Return (X, Y) of the center of cell containing provided text 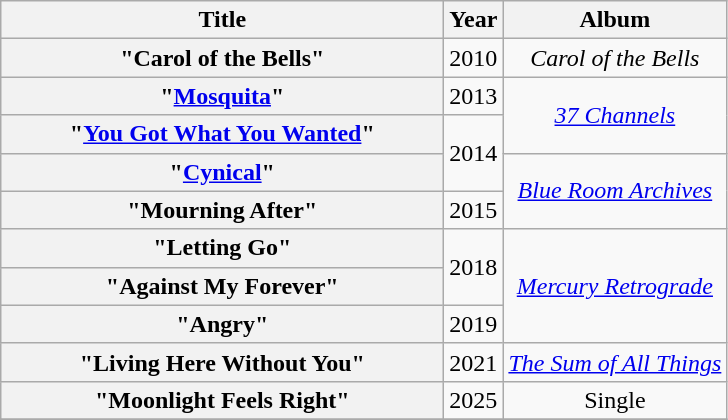
"Living Here Without You" (222, 362)
Title (222, 20)
Single (615, 400)
"Letting Go" (222, 248)
2014 (474, 153)
"Carol of the Bells" (222, 58)
"Cynical" (222, 172)
2015 (474, 210)
Year (474, 20)
"Angry" (222, 324)
2010 (474, 58)
Blue Room Archives (615, 191)
Carol of the Bells (615, 58)
2013 (474, 96)
"You Got What You Wanted" (222, 134)
"Against My Forever" (222, 286)
"Mourning After" (222, 210)
Mercury Retrograde (615, 286)
37 Channels (615, 115)
2021 (474, 362)
The Sum of All Things (615, 362)
"Moonlight Feels Right" (222, 400)
"Mosquita" (222, 96)
2019 (474, 324)
2025 (474, 400)
Album (615, 20)
2018 (474, 267)
